Detect which cell encompasses the target text, then output its (x, y) center coordinate. 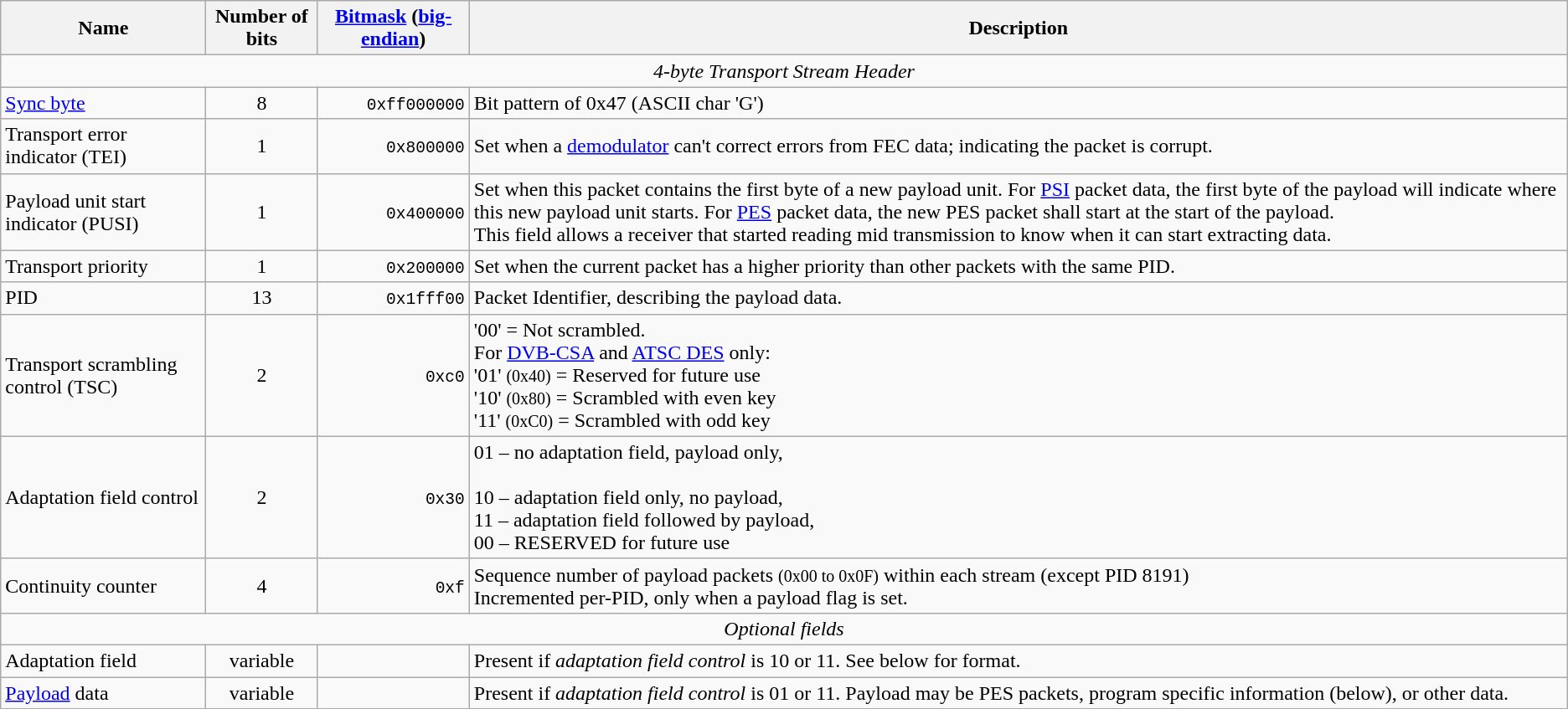
Optional fields (784, 629)
8 (261, 103)
Bitmask (big-endian) (394, 28)
Sequence number of payload packets (0x00 to 0x0F) within each stream (except PID 8191)Incremented per-PID, only when a payload flag is set. (1019, 586)
4 (261, 586)
Transport scrambling control (TSC) (104, 375)
Set when a demodulator can't correct errors from FEC data; indicating the packet is corrupt. (1019, 146)
4-byte Transport Stream Header (784, 71)
Description (1019, 28)
Sync byte (104, 103)
0xc0 (394, 375)
Number of bits (261, 28)
0x800000 (394, 146)
0xff000000 (394, 103)
Set when the current packet has a higher priority than other packets with the same PID. (1019, 266)
0x1fff00 (394, 298)
PID (104, 298)
Adaptation field (104, 660)
0x200000 (394, 266)
Transport priority (104, 266)
0x400000 (394, 212)
Present if adaptation field control is 10 or 11. See below for format. (1019, 660)
0x30 (394, 497)
Present if adaptation field control is 01 or 11. Payload may be PES packets, program specific information (below), or other data. (1019, 692)
Transport error indicator (TEI) (104, 146)
Bit pattern of 0x47 (ASCII char 'G') (1019, 103)
Payload unit start indicator (PUSI) (104, 212)
0xf (394, 586)
13 (261, 298)
Adaptation field control (104, 497)
Packet Identifier, describing the payload data. (1019, 298)
Continuity counter (104, 586)
Name (104, 28)
Payload data (104, 692)
